Extract the [X, Y] coordinate from the center of the cell holding the provided text.  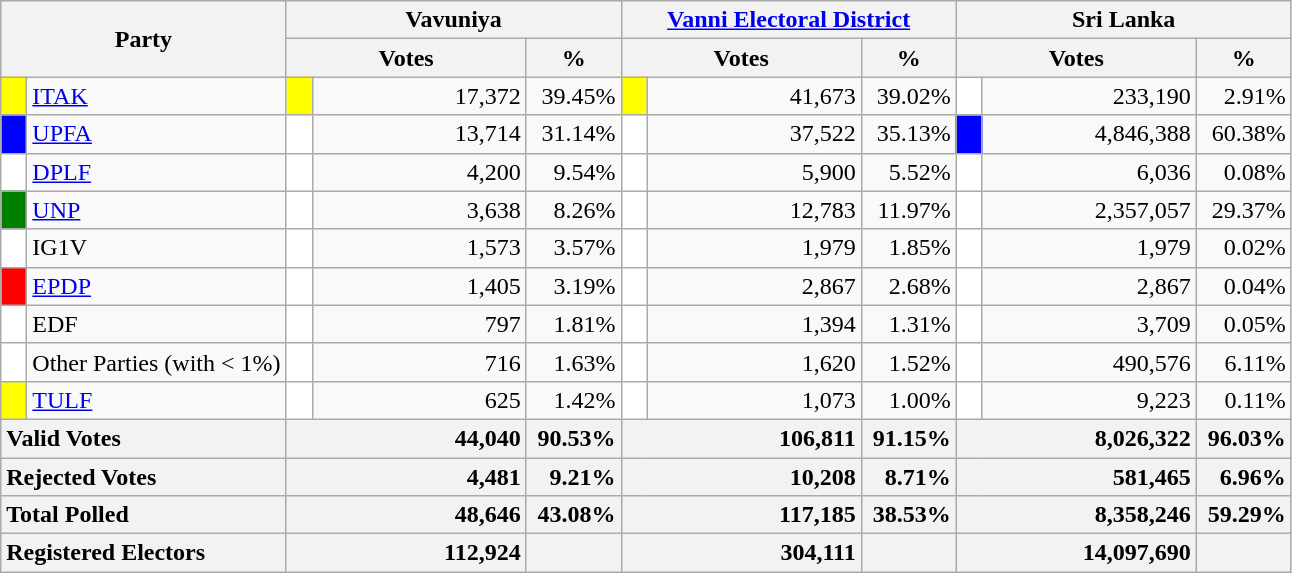
0.02% [1244, 248]
2,357,057 [1089, 210]
EPDP [156, 286]
9.21% [574, 477]
9,223 [1089, 400]
96.03% [1244, 438]
106,811 [741, 438]
Vavuniya [454, 20]
TULF [156, 400]
2.91% [1244, 96]
Other Parties (with < 1%) [156, 362]
29.37% [1244, 210]
Valid Votes [144, 438]
Vanni Electoral District [788, 20]
91.15% [908, 438]
117,185 [741, 515]
41,673 [754, 96]
6,036 [1089, 172]
1.31% [908, 324]
8.71% [908, 477]
0.04% [1244, 286]
3.57% [574, 248]
1.63% [574, 362]
112,924 [406, 553]
43.08% [574, 515]
3,638 [419, 210]
1.85% [908, 248]
DPLF [156, 172]
6.11% [1244, 362]
304,111 [741, 553]
0.11% [1244, 400]
1,394 [754, 324]
UPFA [156, 134]
31.14% [574, 134]
Registered Electors [144, 553]
1.00% [908, 400]
12,783 [754, 210]
0.08% [1244, 172]
4,846,388 [1089, 134]
39.45% [574, 96]
716 [419, 362]
8,358,246 [1076, 515]
1,405 [419, 286]
0.05% [1244, 324]
UNP [156, 210]
60.38% [1244, 134]
1.81% [574, 324]
3.19% [574, 286]
4,481 [406, 477]
9.54% [574, 172]
490,576 [1089, 362]
44,040 [406, 438]
Party [144, 39]
Rejected Votes [144, 477]
59.29% [1244, 515]
5.52% [908, 172]
8.26% [574, 210]
90.53% [574, 438]
797 [419, 324]
2.68% [908, 286]
8,026,322 [1076, 438]
1.52% [908, 362]
13,714 [419, 134]
17,372 [419, 96]
48,646 [406, 515]
1.42% [574, 400]
37,522 [754, 134]
38.53% [908, 515]
4,200 [419, 172]
14,097,690 [1076, 553]
11.97% [908, 210]
6.96% [1244, 477]
ITAK [156, 96]
10,208 [741, 477]
625 [419, 400]
Sri Lanka [1124, 20]
1,620 [754, 362]
581,465 [1076, 477]
Total Polled [144, 515]
35.13% [908, 134]
EDF [156, 324]
3,709 [1089, 324]
IG1V [156, 248]
39.02% [908, 96]
1,573 [419, 248]
1,073 [754, 400]
233,190 [1089, 96]
5,900 [754, 172]
